Determine the (x, y) coordinate at the center of the cell enclosing the given text.  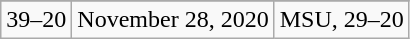
MSU, 29–20 (342, 20)
39–20 (36, 20)
November 28, 2020 (173, 20)
